Return the [X, Y] coordinate for the center point of the cell that contains the specified text.  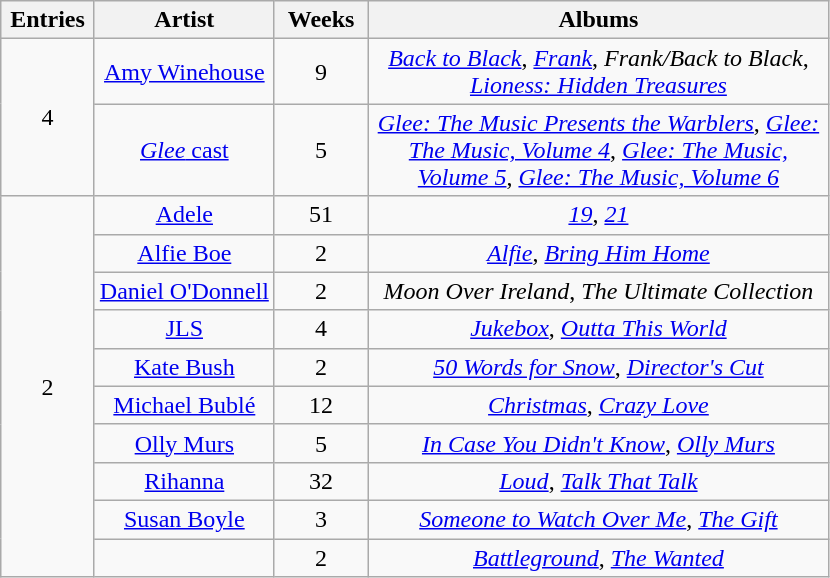
12 [321, 405]
50 Words for Snow, Director's Cut [598, 367]
Battleground, The Wanted [598, 557]
19, 21 [598, 215]
Kate Bush [184, 367]
Adele [184, 215]
Jukebox, Outta This World [598, 329]
Alfie Boe [184, 253]
Michael Bublé [184, 405]
Susan Boyle [184, 519]
Christmas, Crazy Love [598, 405]
Artist [184, 20]
Back to Black, Frank, Frank/Back to Black, Lioness: Hidden Treasures [598, 72]
51 [321, 215]
Glee cast [184, 150]
Weeks [321, 20]
9 [321, 72]
Rihanna [184, 481]
3 [321, 519]
In Case You Didn't Know, Olly Murs [598, 443]
32 [321, 481]
Alfie, Bring Him Home [598, 253]
Daniel O'Donnell [184, 291]
Someone to Watch Over Me, The Gift [598, 519]
JLS [184, 329]
Olly Murs [184, 443]
Moon Over Ireland, The Ultimate Collection [598, 291]
Loud, Talk That Talk [598, 481]
Albums [598, 20]
Amy Winehouse [184, 72]
Glee: The Music Presents the Warblers, Glee: The Music, Volume 4, Glee: The Music, Volume 5, Glee: The Music, Volume 6 [598, 150]
Entries [48, 20]
